Detect which cell encompasses the target text, then output its [x, y] center coordinate. 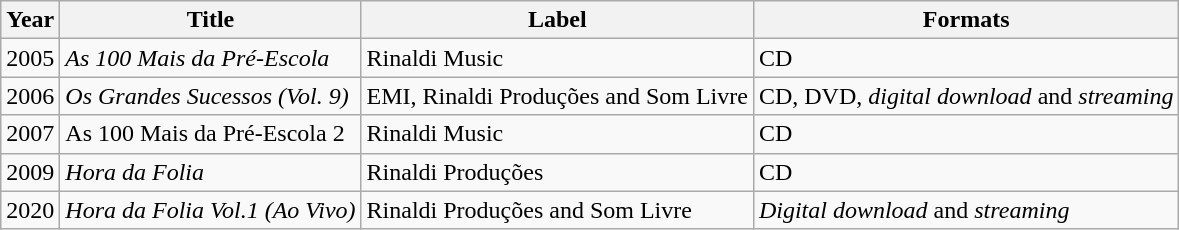
Label [557, 20]
2007 [30, 134]
Title [210, 20]
Hora da Folia [210, 172]
EMI, Rinaldi Produções and Som Livre [557, 96]
Rinaldi Produções [557, 172]
Hora da Folia Vol.1 (Ao Vivo) [210, 210]
Year [30, 20]
Rinaldi Produções and Som Livre [557, 210]
CD, DVD, digital download and streaming [966, 96]
Formats [966, 20]
As 100 Mais da Pré-Escola [210, 58]
2006 [30, 96]
As 100 Mais da Pré-Escola 2 [210, 134]
2020 [30, 210]
Digital download and streaming [966, 210]
Os Grandes Sucessos (Vol. 9) [210, 96]
2005 [30, 58]
2009 [30, 172]
